Locate the cell with the specified text and output its (X, Y) center coordinate. 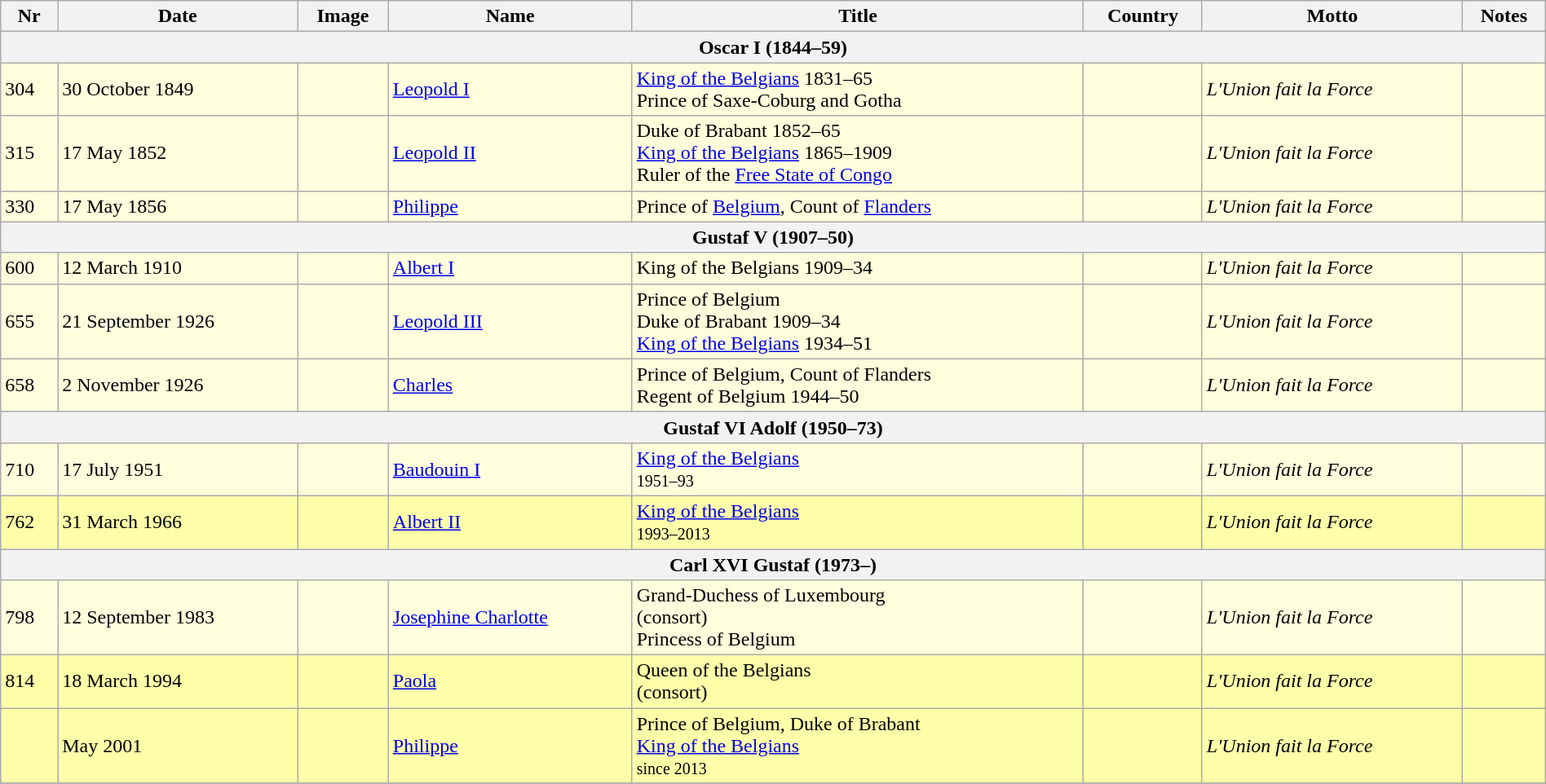
Prince of Belgium, Count of FlandersRegent of Belgium 1944–50 (858, 385)
658 (29, 385)
315 (29, 153)
Grand-Duchess of Luxembourg(consort)Princess of Belgium (858, 618)
17 May 1856 (178, 206)
Name (510, 16)
17 May 1852 (178, 153)
King of the Belgians 1831–65Prince of Saxe-Coburg and Gotha (858, 90)
655 (29, 321)
2 November 1926 (178, 385)
Notes (1504, 16)
Charles (510, 385)
710 (29, 469)
Motto (1332, 16)
May 2001 (178, 746)
Albert II (510, 522)
304 (29, 90)
30 October 1849 (178, 90)
King of the Belgians1951–93 (858, 469)
Oscar I (1844–59) (773, 47)
Queen of the Belgians(consort) (858, 681)
Baudouin I (510, 469)
12 March 1910 (178, 268)
Prince of Belgium, Duke of Brabant King of the Belgianssince 2013 (858, 746)
600 (29, 268)
Date (178, 16)
17 July 1951 (178, 469)
Paola (510, 681)
21 September 1926 (178, 321)
12 September 1983 (178, 618)
18 March 1994 (178, 681)
Image (343, 16)
Josephine Charlotte (510, 618)
Leopold II (510, 153)
Albert I (510, 268)
Nr (29, 16)
Leopold I (510, 90)
Country (1143, 16)
31 March 1966 (178, 522)
330 (29, 206)
Duke of Brabant 1852–65King of the Belgians 1865–1909Ruler of the Free State of Congo (858, 153)
Prince of BelgiumDuke of Brabant 1909–34 King of the Belgians 1934–51 (858, 321)
Leopold III (510, 321)
King of the Belgians1993–2013 (858, 522)
Title (858, 16)
814 (29, 681)
Gustaf V (1907–50) (773, 237)
798 (29, 618)
762 (29, 522)
Carl XVI Gustaf (1973–) (773, 565)
Prince of Belgium, Count of Flanders (858, 206)
Gustaf VI Adolf (1950–73) (773, 427)
King of the Belgians 1909–34 (858, 268)
